From the cell containing the given text, extract its center point as [X, Y] coordinate. 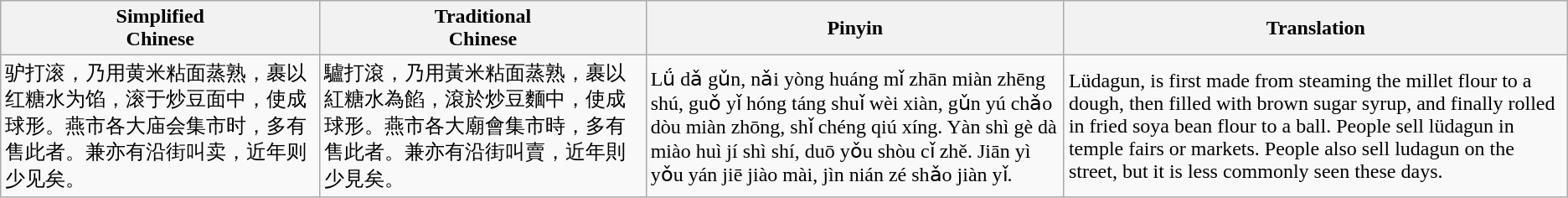
SimplifiedChinese [161, 29]
TraditionalChinese [482, 29]
Pinyin [854, 29]
驴打滚，乃用黄米粘面蒸熟，裹以红糖水为馅，滚于炒豆面中，使成球形。燕市各大庙会集市时，多有售此者。兼亦有沿街叫卖，近年则少见矣。 [161, 126]
驢打滾，乃用黃米粘面蒸熟，裹以紅糖水為餡，滾於炒豆麵中，使成球形。燕市各大廟會集市時，多有售此者。兼亦有沿街叫賣，近年則少見矣。 [482, 126]
Translation [1315, 29]
